Scan for the cell matching the given text and deliver its [x, y] coordinate at center. 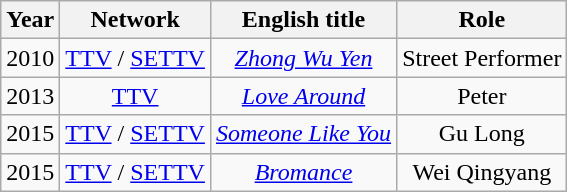
Year [30, 20]
Wei Qingyang [482, 172]
Network [136, 20]
Bromance [303, 172]
Love Around [303, 96]
2013 [30, 96]
Zhong Wu Yen [303, 58]
English title [303, 20]
Role [482, 20]
TTV [136, 96]
2010 [30, 58]
Gu Long [482, 134]
Street Performer [482, 58]
Someone Like You [303, 134]
Peter [482, 96]
